Extract the [x, y] coordinate from the center of the cell holding the provided text.  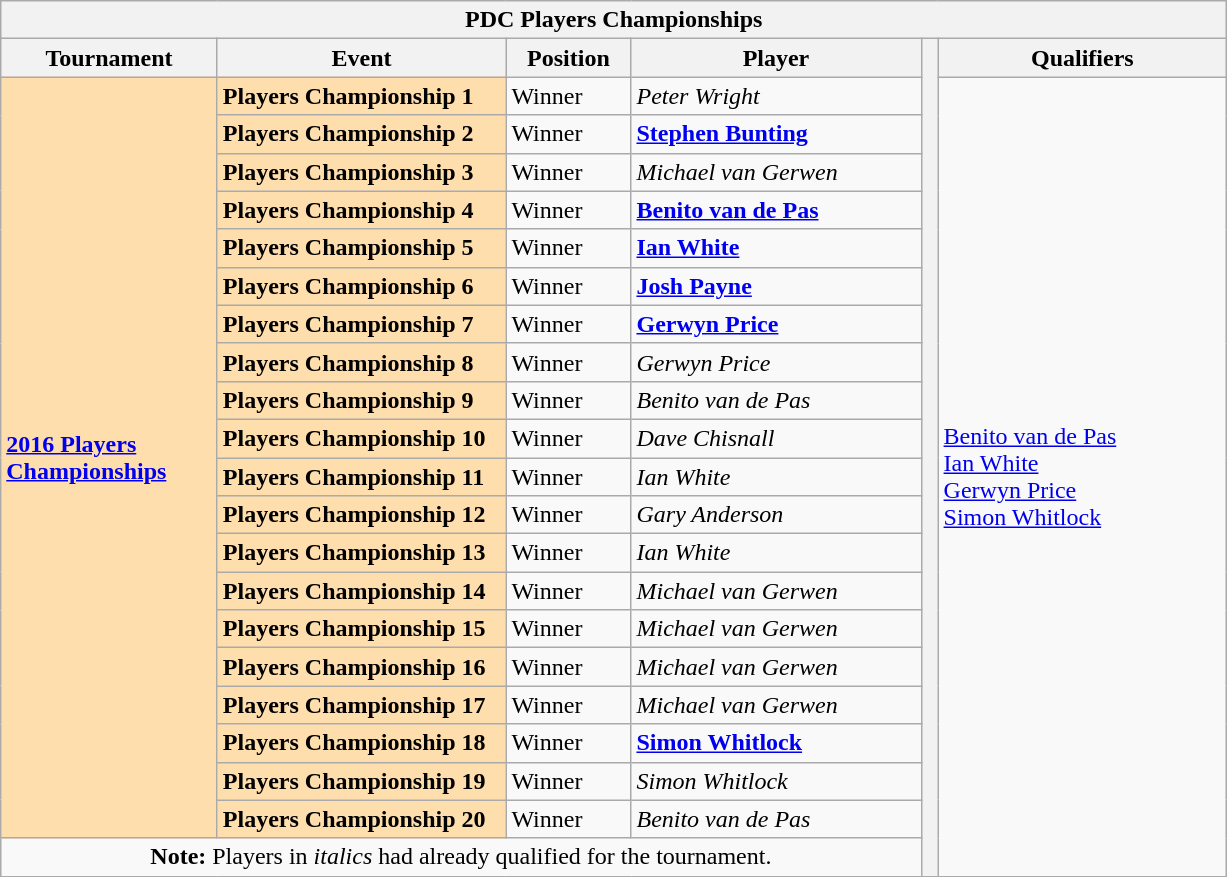
Benito van de Pas Ian White Gerwyn Price Simon Whitlock [1082, 476]
Players Championship 16 [362, 667]
Players Championship 5 [362, 248]
Players Championship 12 [362, 515]
Players Championship 3 [362, 172]
Peter Wright [776, 96]
Dave Chisnall [776, 438]
Players Championship 14 [362, 591]
Note: Players in italics had already qualified for the tournament. [461, 857]
Stephen Bunting [776, 134]
Gary Anderson [776, 515]
PDC Players Championships [614, 20]
Players Championship 6 [362, 286]
Players Championship 2 [362, 134]
Tournament [110, 58]
Qualifiers [1082, 58]
Players Championship 20 [362, 819]
Position [568, 58]
Players Championship 9 [362, 400]
Player [776, 58]
Players Championship 11 [362, 477]
Event [362, 58]
Players Championship 10 [362, 438]
Players Championship 18 [362, 743]
Players Championship 4 [362, 210]
Players Championship 1 [362, 96]
Players Championship 8 [362, 362]
Players Championship 19 [362, 781]
2016 Players Championships [110, 458]
Players Championship 15 [362, 629]
Players Championship 7 [362, 324]
Players Championship 13 [362, 553]
Players Championship 17 [362, 705]
Josh Payne [776, 286]
